Identify which cell holds the provided text, then report its (x, y) central coordinate. 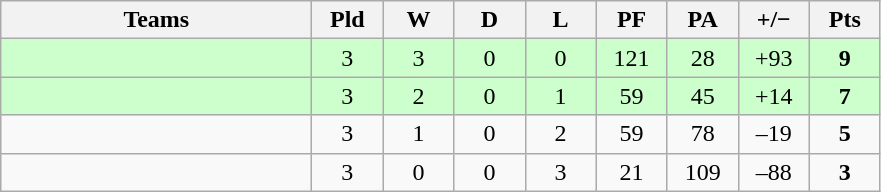
+14 (774, 96)
9 (844, 58)
+/− (774, 20)
Pts (844, 20)
PA (702, 20)
5 (844, 134)
–19 (774, 134)
Teams (156, 20)
45 (702, 96)
21 (632, 172)
121 (632, 58)
–88 (774, 172)
+93 (774, 58)
D (490, 20)
PF (632, 20)
L (560, 20)
7 (844, 96)
W (418, 20)
78 (702, 134)
109 (702, 172)
28 (702, 58)
Pld (348, 20)
